Search for the cell housing the specified text and yield its [x, y] center coordinate. 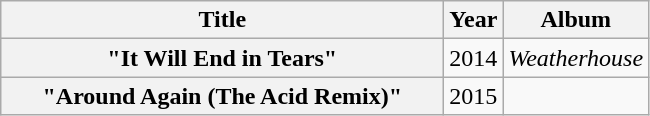
Weatherhouse [576, 58]
Album [576, 20]
Title [222, 20]
2014 [474, 58]
"Around Again (The Acid Remix)" [222, 96]
Year [474, 20]
2015 [474, 96]
"It Will End in Tears" [222, 58]
